For the text-containing cell, return its midpoint in (x, y) coordinate format. 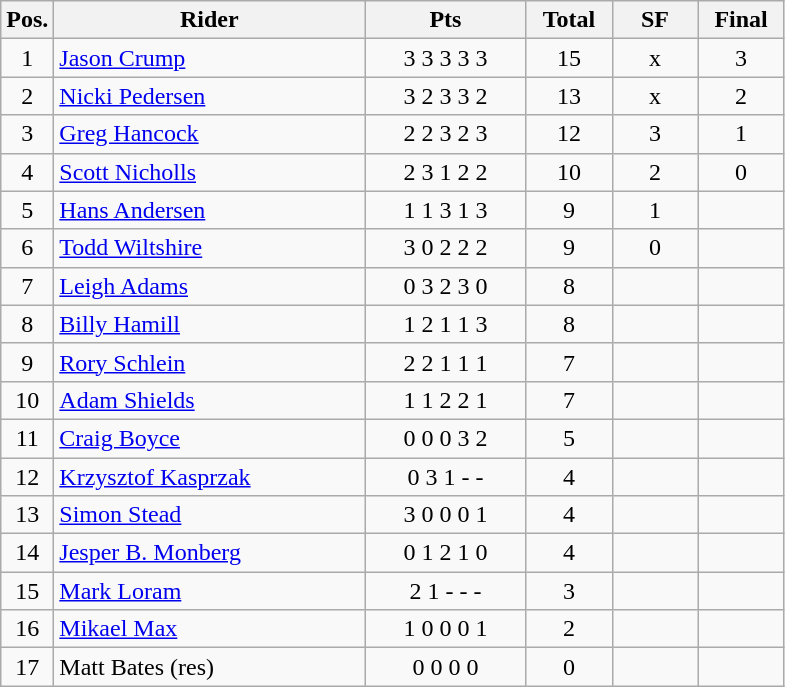
Billy Hamill (210, 324)
1 2 1 1 3 (446, 324)
Scott Nicholls (210, 172)
Mikael Max (210, 629)
14 (28, 553)
Matt Bates (res) (210, 667)
1 1 3 1 3 (446, 210)
3 2 3 3 2 (446, 96)
0 0 0 0 (446, 667)
SF (655, 20)
Krzysztof Kasprzak (210, 477)
Jason Crump (210, 58)
Leigh Adams (210, 286)
3 0 0 0 1 (446, 515)
2 3 1 2 2 (446, 172)
Simon Stead (210, 515)
Nicki Pedersen (210, 96)
1 0 0 0 1 (446, 629)
Hans Andersen (210, 210)
2 1 - - - (446, 591)
Craig Boyce (210, 438)
Total (569, 20)
3 0 2 2 2 (446, 248)
2 2 1 1 1 (446, 362)
Final (741, 20)
3 3 3 3 3 (446, 58)
Pts (446, 20)
Pos. (28, 20)
Todd Wiltshire (210, 248)
0 3 1 - - (446, 477)
Mark Loram (210, 591)
1 1 2 2 1 (446, 400)
16 (28, 629)
0 1 2 1 0 (446, 553)
0 3 2 3 0 (446, 286)
Rory Schlein (210, 362)
6 (28, 248)
Rider (210, 20)
17 (28, 667)
Jesper B. Monberg (210, 553)
2 2 3 2 3 (446, 134)
11 (28, 438)
Adam Shields (210, 400)
Greg Hancock (210, 134)
0 0 0 3 2 (446, 438)
